For the text-containing cell, return its midpoint in (X, Y) coordinate format. 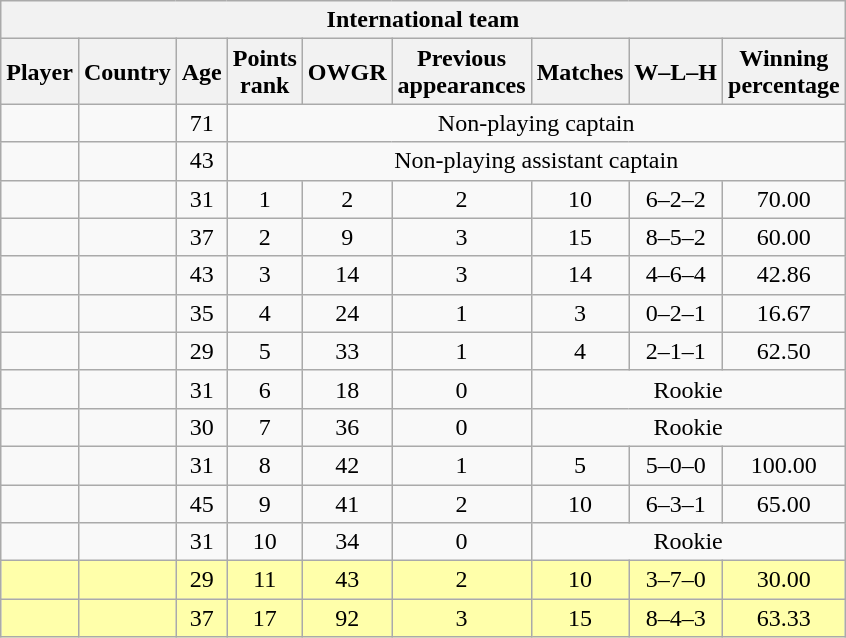
60.00 (784, 237)
17 (264, 618)
Player (40, 72)
Non-playing assistant captain (536, 161)
16.67 (784, 313)
45 (202, 503)
3–7–0 (676, 580)
33 (347, 351)
5–0–0 (676, 465)
8–5–2 (676, 237)
Matches (580, 72)
34 (347, 542)
2–1–1 (676, 351)
42.86 (784, 275)
8–4–3 (676, 618)
36 (347, 427)
W–L–H (676, 72)
92 (347, 618)
8 (264, 465)
Non-playing captain (536, 123)
4–6–4 (676, 275)
65.00 (784, 503)
62.50 (784, 351)
30.00 (784, 580)
71 (202, 123)
24 (347, 313)
11 (264, 580)
18 (347, 389)
42 (347, 465)
6–3–1 (676, 503)
6 (264, 389)
35 (202, 313)
Winningpercentage (784, 72)
41 (347, 503)
International team (423, 20)
63.33 (784, 618)
Previousappearances (462, 72)
Age (202, 72)
70.00 (784, 199)
OWGR (347, 72)
7 (264, 427)
0–2–1 (676, 313)
6–2–2 (676, 199)
30 (202, 427)
Country (127, 72)
Pointsrank (264, 72)
100.00 (784, 465)
